Determine the [x, y] coordinate at the center of the cell enclosing the given text.  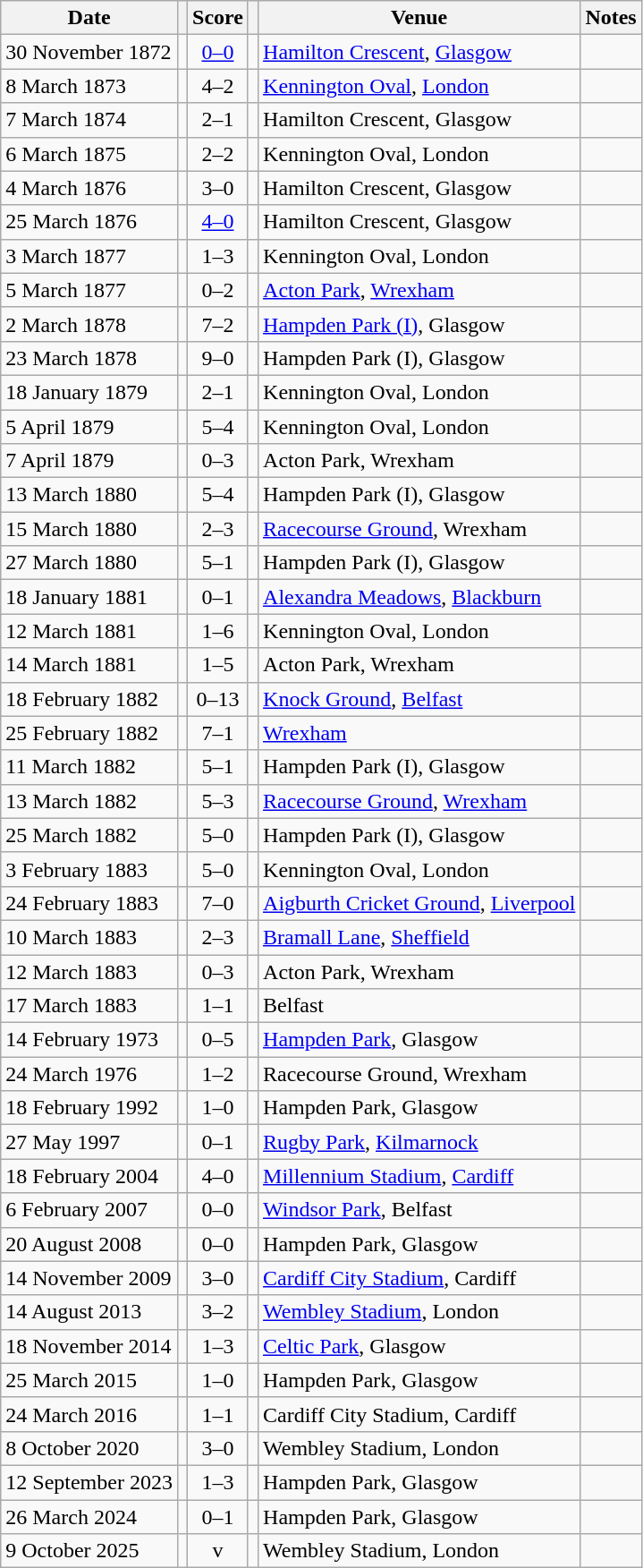
26 March 2024 [89, 1517]
3–2 [218, 1312]
20 August 2008 [89, 1244]
23 March 1878 [89, 358]
18 February 1882 [89, 699]
8 October 2020 [89, 1448]
15 March 1880 [89, 529]
17 March 1883 [89, 1006]
6 March 1875 [89, 154]
Rugby Park, Kilmarnock [419, 1142]
4–2 [218, 86]
18 February 1992 [89, 1108]
10 March 1883 [89, 937]
4 March 1876 [89, 188]
0–5 [218, 1040]
14 November 2009 [89, 1278]
24 February 1883 [89, 903]
7–1 [218, 733]
18 February 2004 [89, 1176]
13 March 1882 [89, 801]
25 March 1882 [89, 835]
Belfast [419, 1006]
8 March 1873 [89, 86]
25 March 2015 [89, 1380]
1–5 [218, 665]
3 February 1883 [89, 869]
6 February 2007 [89, 1210]
Venue [419, 18]
27 May 1997 [89, 1142]
18 November 2014 [89, 1346]
5 March 1877 [89, 290]
Celtic Park, Glasgow [419, 1346]
9 October 2025 [89, 1551]
1–6 [218, 631]
12 March 1883 [89, 971]
24 March 2016 [89, 1414]
12 September 2023 [89, 1482]
Millennium Stadium, Cardiff [419, 1176]
Date [89, 18]
Aigburth Cricket Ground, Liverpool [419, 903]
12 March 1881 [89, 631]
7 April 1879 [89, 461]
0–13 [218, 699]
13 March 1880 [89, 495]
Notes [611, 18]
14 February 1973 [89, 1040]
30 November 1872 [89, 52]
24 March 1976 [89, 1074]
11 March 1882 [89, 767]
Bramall Lane, Sheffield [419, 937]
7–2 [218, 324]
Knock Ground, Belfast [419, 699]
7 March 1874 [89, 120]
18 January 1879 [89, 392]
0–2 [218, 290]
v [218, 1551]
Score [218, 18]
5–3 [218, 801]
27 March 1880 [89, 563]
2 March 1878 [89, 324]
7–0 [218, 903]
18 January 1881 [89, 597]
3 March 1877 [89, 256]
25 February 1882 [89, 733]
14 August 2013 [89, 1312]
5 April 1879 [89, 427]
2–2 [218, 154]
14 March 1881 [89, 665]
Windsor Park, Belfast [419, 1210]
Alexandra Meadows, Blackburn [419, 597]
Wrexham [419, 733]
25 March 1876 [89, 222]
1–2 [218, 1074]
9–0 [218, 358]
